Determine the [x, y] coordinate at the center of the cell enclosing the given text.  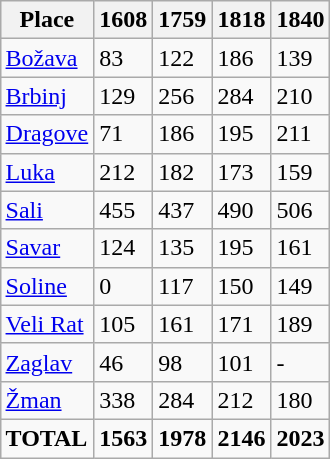
105 [124, 324]
Place [47, 20]
490 [242, 210]
Dragove [47, 134]
98 [182, 362]
338 [124, 400]
1563 [124, 438]
Božava [47, 58]
149 [300, 286]
83 [124, 58]
180 [300, 400]
173 [242, 172]
2023 [300, 438]
TOTAL [47, 438]
0 [124, 286]
455 [124, 210]
Luka [47, 172]
1818 [242, 20]
Veli Rat [47, 324]
189 [300, 324]
171 [242, 324]
159 [300, 172]
129 [124, 96]
Savar [47, 248]
506 [300, 210]
1608 [124, 20]
124 [124, 248]
71 [124, 134]
139 [300, 58]
Zaglav [47, 362]
135 [182, 248]
- [300, 362]
211 [300, 134]
Soline [47, 286]
150 [242, 286]
210 [300, 96]
Žman [47, 400]
101 [242, 362]
2146 [242, 438]
117 [182, 286]
1759 [182, 20]
1840 [300, 20]
122 [182, 58]
Sali [47, 210]
182 [182, 172]
46 [124, 362]
437 [182, 210]
1978 [182, 438]
Brbinj [47, 96]
256 [182, 96]
